Capture the cell that displays the provided text and extract its (X, Y) central coordinate. 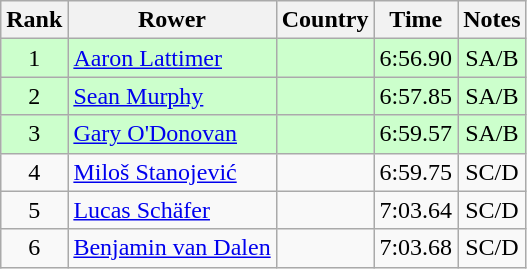
1 (34, 58)
Notes (492, 20)
6:59.75 (416, 172)
6 (34, 248)
2 (34, 96)
Country (325, 20)
6:57.85 (416, 96)
Benjamin van Dalen (172, 248)
Miloš Stanojević (172, 172)
6:56.90 (416, 58)
7:03.64 (416, 210)
Sean Murphy (172, 96)
6:59.57 (416, 134)
Gary O'Donovan (172, 134)
Rower (172, 20)
5 (34, 210)
7:03.68 (416, 248)
Aaron Lattimer (172, 58)
3 (34, 134)
Rank (34, 20)
Lucas Schäfer (172, 210)
4 (34, 172)
Time (416, 20)
